Find where the given text appears and provide that cell's center as (X, Y) coordinate. 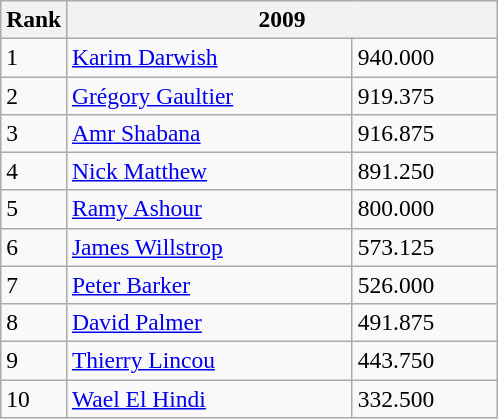
891.250 (424, 171)
2009 (282, 19)
491.875 (424, 322)
332.500 (424, 398)
Wael El Hindi (210, 398)
919.375 (424, 95)
8 (34, 322)
10 (34, 398)
6 (34, 247)
Ramy Ashour (210, 209)
916.875 (424, 133)
2 (34, 95)
Peter Barker (210, 285)
940.000 (424, 57)
Thierry Lincou (210, 360)
Nick Matthew (210, 171)
573.125 (424, 247)
Amr Shabana (210, 133)
Karim Darwish (210, 57)
1 (34, 57)
443.750 (424, 360)
9 (34, 360)
Rank (34, 19)
James Willstrop (210, 247)
7 (34, 285)
5 (34, 209)
4 (34, 171)
526.000 (424, 285)
Grégory Gaultier (210, 95)
800.000 (424, 209)
David Palmer (210, 322)
3 (34, 133)
